For the text-containing cell, return its midpoint in (x, y) coordinate format. 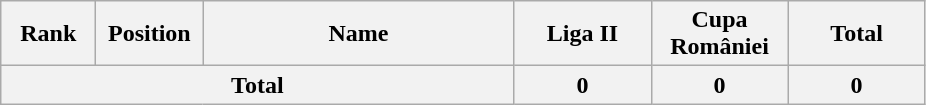
Liga II (582, 34)
Cupa României (720, 34)
Rank (48, 34)
Name (358, 34)
Position (150, 34)
